For the text-containing cell, return its midpoint in [X, Y] coordinate format. 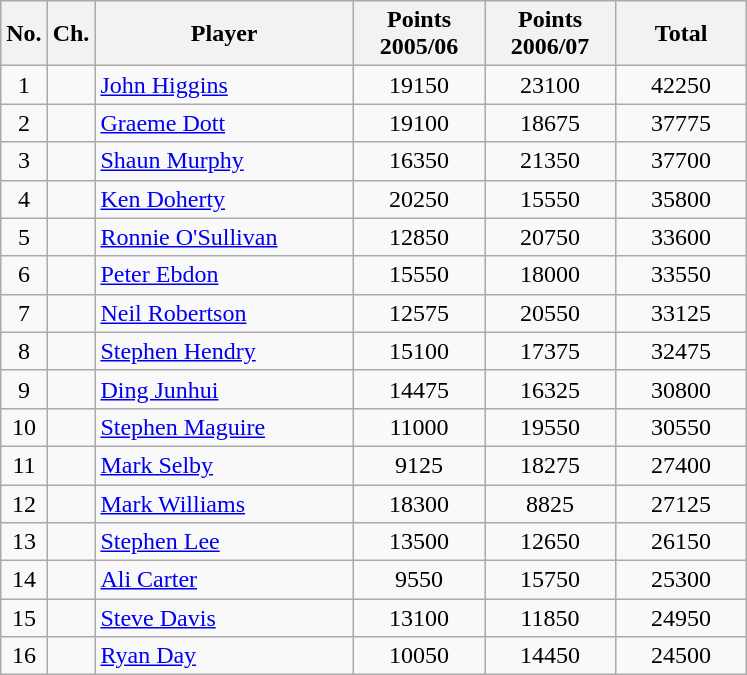
18000 [550, 275]
No. [24, 34]
15 [24, 618]
24950 [682, 618]
15750 [550, 580]
17375 [550, 351]
12575 [418, 313]
11850 [550, 618]
24500 [682, 656]
Mark Selby [224, 465]
19150 [418, 85]
5 [24, 237]
16350 [418, 161]
35800 [682, 199]
14475 [418, 389]
30550 [682, 427]
16 [24, 656]
27400 [682, 465]
Ding Junhui [224, 389]
19550 [550, 427]
18300 [418, 503]
15100 [418, 351]
1 [24, 85]
Stephen Maguire [224, 427]
26150 [682, 542]
Stephen Lee [224, 542]
Neil Robertson [224, 313]
25300 [682, 580]
2 [24, 123]
23100 [550, 85]
Steve Davis [224, 618]
12850 [418, 237]
12 [24, 503]
14450 [550, 656]
Shaun Murphy [224, 161]
Ronnie O'Sullivan [224, 237]
Graeme Dott [224, 123]
21350 [550, 161]
30800 [682, 389]
33600 [682, 237]
12650 [550, 542]
9125 [418, 465]
10050 [418, 656]
Total [682, 34]
33125 [682, 313]
13500 [418, 542]
Ali Carter [224, 580]
4 [24, 199]
27125 [682, 503]
3 [24, 161]
Mark Williams [224, 503]
37700 [682, 161]
Stephen Hendry [224, 351]
37775 [682, 123]
9 [24, 389]
18275 [550, 465]
20250 [418, 199]
Peter Ebdon [224, 275]
11000 [418, 427]
18675 [550, 123]
13 [24, 542]
8 [24, 351]
7 [24, 313]
16325 [550, 389]
20750 [550, 237]
33550 [682, 275]
32475 [682, 351]
6 [24, 275]
20550 [550, 313]
John Higgins [224, 85]
13100 [418, 618]
9550 [418, 580]
Ken Doherty [224, 199]
19100 [418, 123]
Ryan Day [224, 656]
Ch. [71, 34]
14 [24, 580]
Points 2006/07 [550, 34]
10 [24, 427]
8825 [550, 503]
42250 [682, 85]
Points 2005/06 [418, 34]
11 [24, 465]
Player [224, 34]
